Provide the [x, y] coordinate of the cell's center where the given text is located.  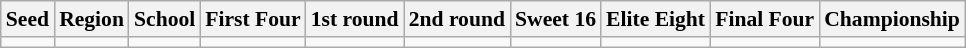
Region [92, 19]
1st round [355, 19]
2nd round [457, 19]
Sweet 16 [556, 19]
Seed [28, 19]
Championship [892, 19]
Elite Eight [656, 19]
Final Four [764, 19]
First Four [252, 19]
School [164, 19]
